From the cell containing the given text, extract its center point as [x, y] coordinate. 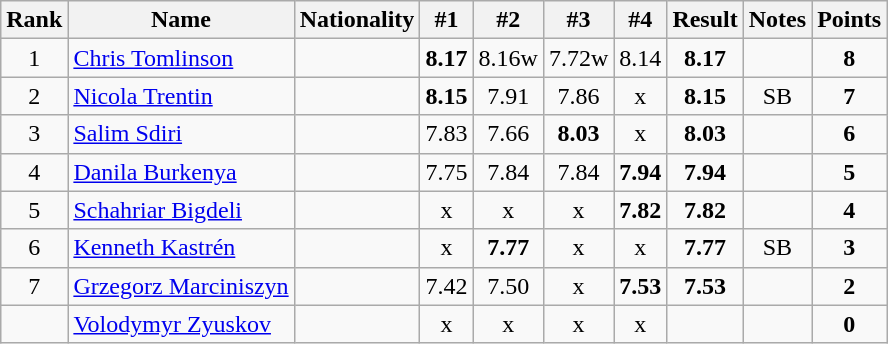
#3 [578, 20]
Points [850, 20]
Notes [777, 20]
Grzegorz Marciniszyn [181, 286]
7.83 [446, 134]
Volodymyr Zyuskov [181, 324]
Result [705, 20]
8.16w [508, 58]
0 [850, 324]
7.91 [508, 96]
8 [850, 58]
7.42 [446, 286]
Salim Sdiri [181, 134]
Kenneth Kastrén [181, 248]
7.86 [578, 96]
7.50 [508, 286]
7.72w [578, 58]
Chris Tomlinson [181, 58]
8.14 [640, 58]
#2 [508, 20]
Name [181, 20]
Nationality [357, 20]
Nicola Trentin [181, 96]
Schahriar Bigdeli [181, 210]
#4 [640, 20]
Danila Burkenya [181, 172]
7.75 [446, 172]
7.66 [508, 134]
#1 [446, 20]
1 [34, 58]
Rank [34, 20]
